From the cell containing the given text, extract its center point as [x, y] coordinate. 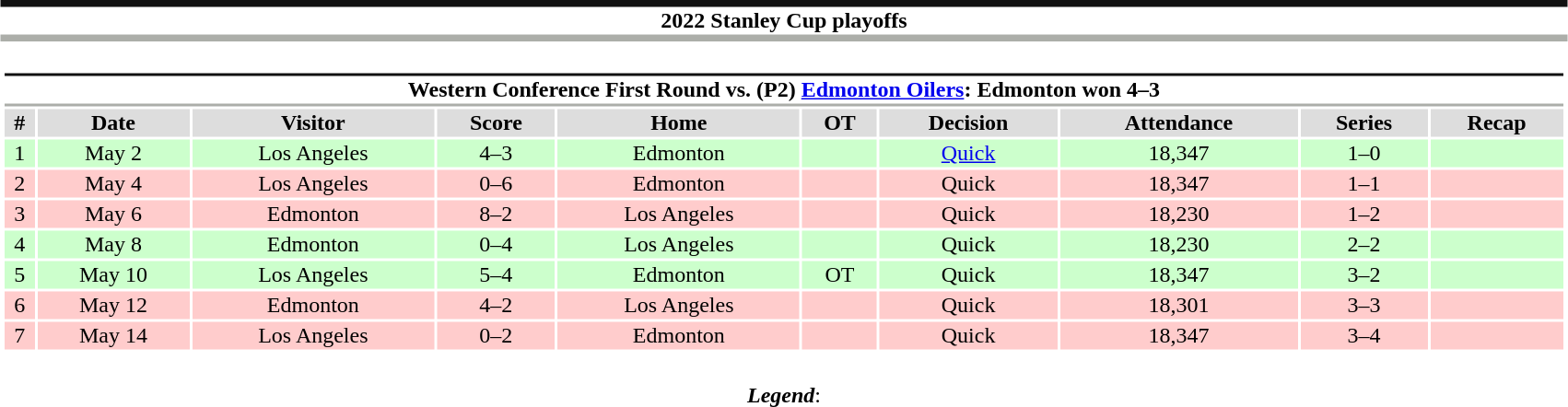
3–3 [1364, 305]
May 4 [112, 183]
18,301 [1178, 305]
6 [19, 305]
2022 Stanley Cup playoffs [784, 20]
May 2 [112, 154]
1–0 [1364, 154]
1–2 [1364, 215]
2 [19, 183]
1 [19, 154]
4–3 [496, 154]
5 [19, 275]
Date [112, 122]
3–2 [1364, 275]
Recap [1497, 122]
8–2 [496, 215]
May 6 [112, 215]
Home [679, 122]
0–6 [496, 183]
7 [19, 336]
Western Conference First Round vs. (P2) Edmonton Oilers: Edmonton won 4–3 [783, 90]
May 12 [112, 305]
May 10 [112, 275]
3–4 [1364, 336]
2–2 [1364, 244]
0–4 [496, 244]
Series [1364, 122]
4–2 [496, 305]
Decision [968, 122]
May 14 [112, 336]
May 8 [112, 244]
1–1 [1364, 183]
4 [19, 244]
Score [496, 122]
5–4 [496, 275]
Visitor [313, 122]
3 [19, 215]
0–2 [496, 336]
# [19, 122]
Attendance [1178, 122]
